Output the (x, y) coordinate of the center of the cell containing the given text.  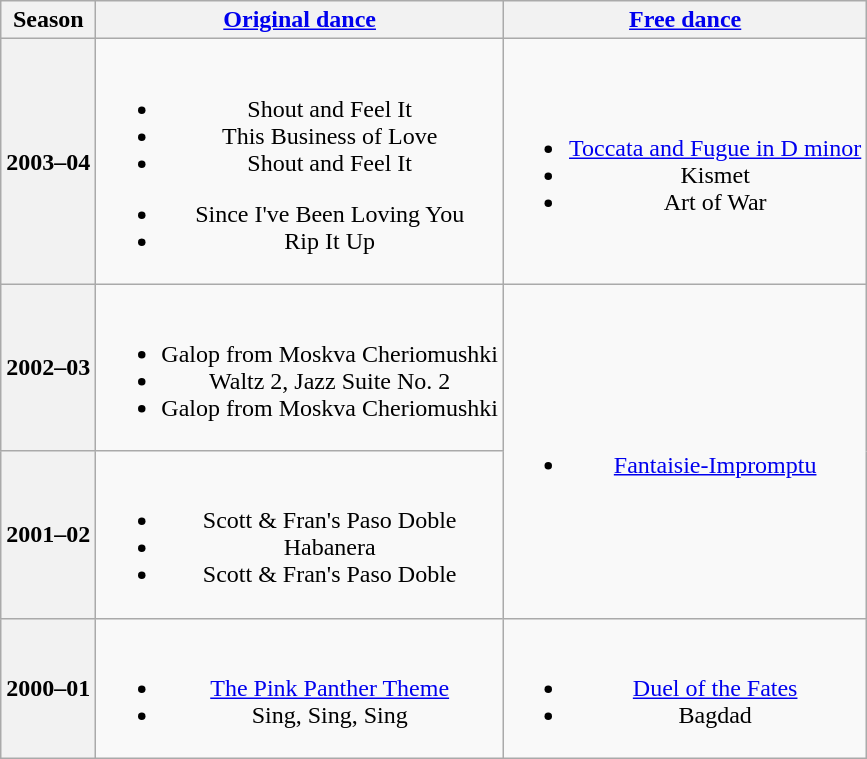
Shout and Feel It This Business of Love Shout and Feel It Since I've Been Loving You Rip It Up (300, 162)
Toccata and Fugue in D minor Kismet Art of War (686, 162)
2001–02 (48, 534)
Fantaisie-Impromptu (686, 451)
2002–03 (48, 368)
Season (48, 20)
Scott & Fran's Paso Doble Habanera Scott & Fran's Paso Doble (300, 534)
Original dance (300, 20)
The Pink Panther Theme Sing, Sing, Sing (300, 688)
Duel of the Fates Bagdad (686, 688)
2003–04 (48, 162)
2000–01 (48, 688)
Galop from Moskva Cheriomushki Waltz 2, Jazz Suite No. 2 Galop from Moskva Cheriomushki (300, 368)
Free dance (686, 20)
